Provide the (X, Y) coordinate of the cell's center where the given text is located.  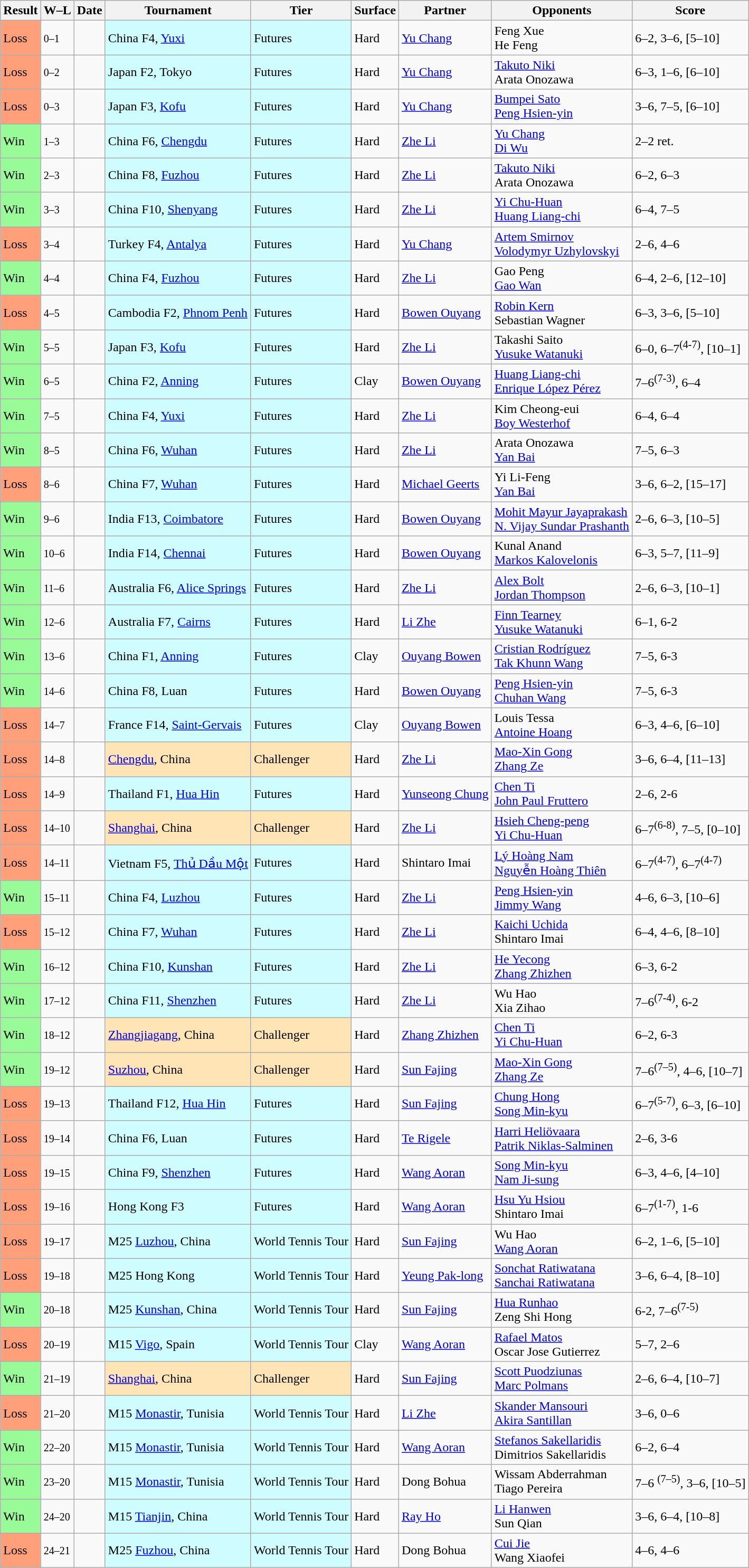
6–7(5-7), 6–3, [6–10] (690, 1104)
Chung Hong Song Min-kyu (562, 1104)
Alex Bolt Jordan Thompson (562, 587)
Opponents (562, 11)
5–7, 2–6 (690, 1345)
2–6, 6–3, [10–1] (690, 587)
4–4 (57, 278)
Cambodia F2, Phnom Penh (178, 313)
Partner (445, 11)
6–2, 1–6, [5–10] (690, 1241)
Chen Ti John Paul Fruttero (562, 793)
Kunal Anand Markos Kalovelonis (562, 553)
China F4, Luzhou (178, 898)
3–3 (57, 209)
18–12 (57, 1035)
0–2 (57, 72)
8–6 (57, 485)
1–3 (57, 140)
19–15 (57, 1172)
M25 Luzhou, China (178, 1241)
6–4, 4–6, [8–10] (690, 932)
Rafael Matos Oscar Jose Gutierrez (562, 1345)
Arata Onozawa Yan Bai (562, 450)
4–6, 6–3, [10–6] (690, 898)
China F4, Fuzhou (178, 278)
Feng Xue He Feng (562, 38)
14–6 (57, 691)
6–7(6-8), 7–5, [0–10] (690, 828)
2–6, 6–4, [10–7] (690, 1378)
Cui Jie Wang Xiaofei (562, 1551)
21–19 (57, 1378)
M25 Fuzhou, China (178, 1551)
24–21 (57, 1551)
Robin Kern Sebastian Wagner (562, 313)
7–6(7–5), 4–6, [10–7] (690, 1069)
Vietnam F5, Thủ Dầu Một (178, 863)
Li Hanwen Sun Qian (562, 1516)
Chen Ti Yi Chu-Huan (562, 1035)
19–12 (57, 1069)
Hsu Yu Hsiou Shintaro Imai (562, 1206)
6–2, 3–6, [5–10] (690, 38)
Yu Chang Di Wu (562, 140)
Shintaro Imai (445, 863)
11–6 (57, 587)
24–20 (57, 1516)
Zhangjiagang, China (178, 1035)
M15 Tianjin, China (178, 1516)
China F10, Shenyang (178, 209)
8–5 (57, 450)
Hong Kong F3 (178, 1206)
16–12 (57, 966)
7–5, 6–3 (690, 450)
China F8, Luan (178, 691)
China F1, Anning (178, 656)
6–0, 6–7(4-7), [10–1] (690, 346)
9–6 (57, 519)
Peng Hsien-yin Chuhan Wang (562, 691)
3–4 (57, 244)
6–4, 7–5 (690, 209)
Hsieh Cheng-peng Yi Chu-Huan (562, 828)
6–4, 6–4 (690, 415)
2–6, 6–3, [10–5] (690, 519)
W–L (57, 11)
7–6 (7–5), 3–6, [10–5] (690, 1482)
19–13 (57, 1104)
6–3, 5–7, [11–9] (690, 553)
14–11 (57, 863)
Wissam Abderrahman Tiago Pereira (562, 1482)
17–12 (57, 1000)
2–2 ret. (690, 140)
20–18 (57, 1310)
23–20 (57, 1482)
China F6, Luan (178, 1138)
14–7 (57, 725)
7–6(7-4), 6-2 (690, 1000)
Hua Runhao Zeng Shi Hong (562, 1310)
France F14, Saint-Gervais (178, 725)
3–6, 6–2, [15–17] (690, 485)
10–6 (57, 553)
2–6, 4–6 (690, 244)
Zhang Zhizhen (445, 1035)
M25 Hong Kong (178, 1276)
Yeung Pak-long (445, 1276)
Scott Puodziunas Marc Polmans (562, 1378)
Takashi Saito Yusuke Watanuki (562, 346)
15–11 (57, 898)
12–6 (57, 622)
Australia F7, Cairns (178, 622)
15–12 (57, 932)
Tier (301, 11)
0–1 (57, 38)
19–14 (57, 1138)
3–6, 7–5, [6–10] (690, 107)
Harri Heliövaara Patrik Niklas-Salminen (562, 1138)
China F8, Fuzhou (178, 175)
14–9 (57, 793)
6–2, 6–4 (690, 1447)
Surface (375, 11)
19–18 (57, 1276)
Skander Mansouri Akira Santillan (562, 1413)
Artem Smirnov Volodymyr Uzhylovskyi (562, 244)
6–3, 4–6, [4–10] (690, 1172)
7–6(7-3), 6–4 (690, 381)
6-2, 7–6(7-5) (690, 1310)
Song Min-kyu Nam Ji-sung (562, 1172)
6–2, 6–3 (690, 175)
6–3, 6-2 (690, 966)
China F11, Shenzhen (178, 1000)
6–3, 3–6, [5–10] (690, 313)
Date (90, 11)
China F9, Shenzhen (178, 1172)
Suzhou, China (178, 1069)
China F2, Anning (178, 381)
Michael Geerts (445, 485)
3–6, 6–4, [11–13] (690, 759)
Stefanos Sakellaridis Dimitrios Sakellaridis (562, 1447)
3–6, 0–6 (690, 1413)
M15 Vigo, Spain (178, 1345)
Japan F2, Tokyo (178, 72)
Thailand F12, Hua Hin (178, 1104)
6–4, 2–6, [12–10] (690, 278)
6–2, 6-3 (690, 1035)
India F14, Chennai (178, 553)
6–1, 6-2 (690, 622)
Wu Hao Xia Zihao (562, 1000)
Yunseong Chung (445, 793)
4–5 (57, 313)
14–8 (57, 759)
Te Rigele (445, 1138)
7–5 (57, 415)
14–10 (57, 828)
Ray Ho (445, 1516)
5–5 (57, 346)
Thailand F1, Hua Hin (178, 793)
Yi Li-Feng Yan Bai (562, 485)
6–3, 4–6, [6–10] (690, 725)
2–6, 3-6 (690, 1138)
20–19 (57, 1345)
19–17 (57, 1241)
Wu Hao Wang Aoran (562, 1241)
Result (21, 11)
22–20 (57, 1447)
Bumpei Sato Peng Hsien-yin (562, 107)
6–7(1-7), 1-6 (690, 1206)
Tournament (178, 11)
China F10, Kunshan (178, 966)
Finn Tearney Yusuke Watanuki (562, 622)
6–5 (57, 381)
19–16 (57, 1206)
3–6, 6–4, [10–8] (690, 1516)
Chengdu, China (178, 759)
0–3 (57, 107)
2–6, 2-6 (690, 793)
M25 Kunshan, China (178, 1310)
Louis Tessa Antoine Hoang (562, 725)
Australia F6, Alice Springs (178, 587)
6–3, 1–6, [6–10] (690, 72)
Yi Chu-Huan Huang Liang-chi (562, 209)
3–6, 6–4, [8–10] (690, 1276)
Gao Peng Gao Wan (562, 278)
4–6, 4–6 (690, 1551)
Score (690, 11)
Sonchat Ratiwatana Sanchai Ratiwatana (562, 1276)
China F6, Chengdu (178, 140)
Lý Hoàng Nam Nguyễn Hoàng Thiên (562, 863)
Kim Cheong-eui Boy Westerhof (562, 415)
Turkey F4, Antalya (178, 244)
Huang Liang-chi Enrique López Pérez (562, 381)
Mohit Mayur Jayaprakash N. Vijay Sundar Prashanth (562, 519)
Kaichi Uchida Shintaro Imai (562, 932)
Cristian Rodríguez Tak Khunn Wang (562, 656)
21–20 (57, 1413)
2–3 (57, 175)
13–6 (57, 656)
He Yecong Zhang Zhizhen (562, 966)
China F6, Wuhan (178, 450)
India F13, Coimbatore (178, 519)
Peng Hsien-yin Jimmy Wang (562, 898)
6–7(4-7), 6–7(4-7) (690, 863)
